Scan for the cell matching the given text and deliver its (x, y) coordinate at center. 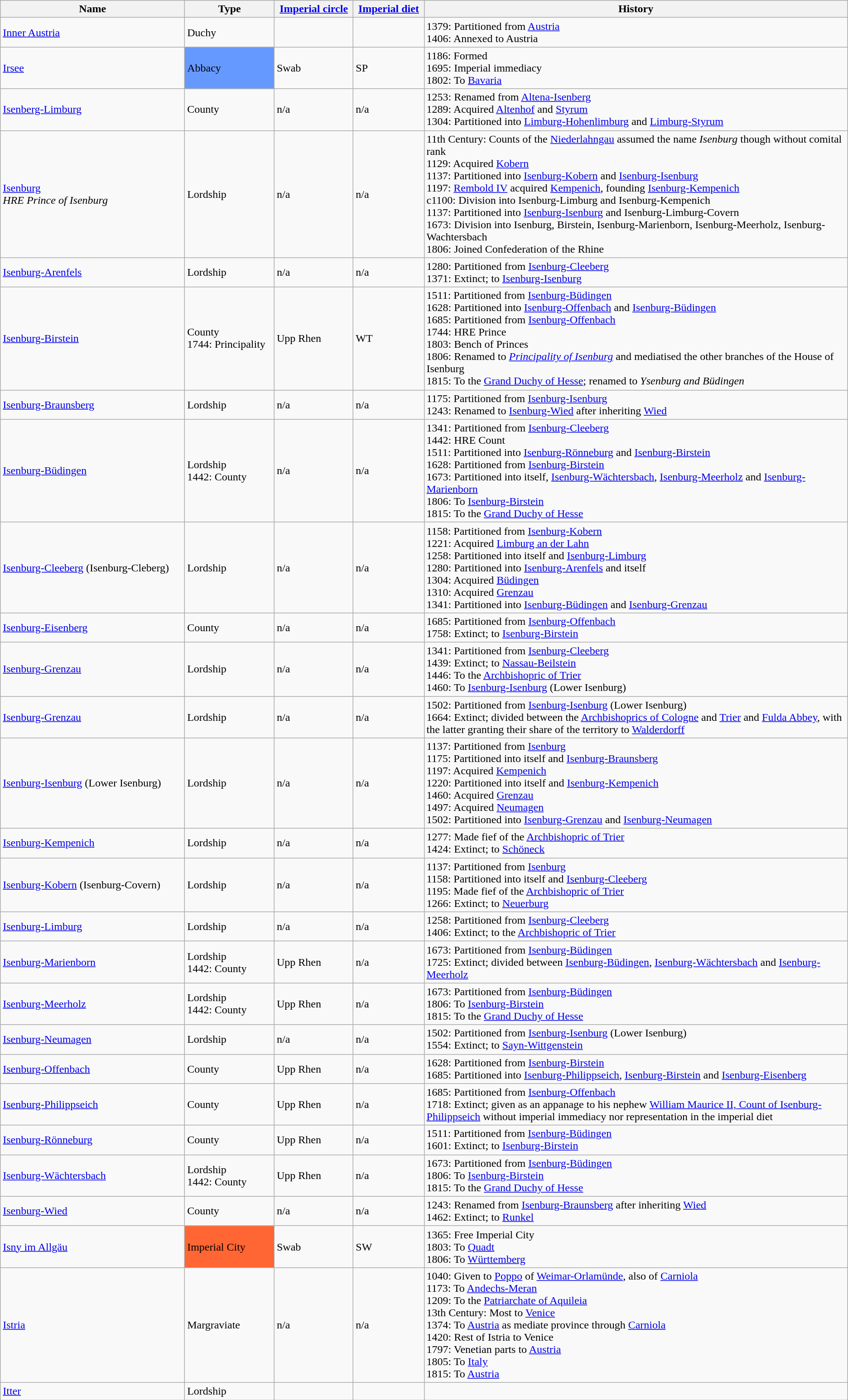
Imperial City (230, 1247)
Isenburg-Wied (92, 1211)
1502: Partitioned from Isenburg-Isenburg (Lower Isenburg)1554: Extinct; to Sayn-Wittgenstein (636, 1040)
IsenburgHRE Prince of Isenburg (92, 194)
Isenburg-Neumagen (92, 1040)
Isenberg-Limburg (92, 110)
Isenburg-Arenfels (92, 273)
1511: Partitioned from Isenburg-Büdingen1601: Extinct; to Isenburg-Birstein (636, 1140)
Isenburg-Kobern (Isenburg-Covern) (92, 885)
1186: Formed1695: Imperial immediacy1802: To Bavaria (636, 68)
Isenburg-Offenbach (92, 1069)
Imperial circle (313, 9)
1258: Partitioned from Isenburg-Cleeberg1406: Extinct; to the Archbishopric of Trier (636, 926)
1379: Partitioned from Austria1406: Annexed to Austria (636, 33)
Abbacy (230, 68)
1253: Renamed from Altena-Isenberg1289: Acquired Altenhof and Styrum1304: Partitioned into Limburg-Hohenlimburg and Limburg-Styrum (636, 110)
1277: Made fief of the Archbishopric of Trier1424: Extinct; to Schöneck (636, 843)
1673: Partitioned from Isenburg-Büdingen1725: Extinct; divided between Isenburg-Büdingen, Isenburg-Wächtersbach and Isenburg-Meerholz (636, 962)
1365: Free Imperial City1803: To Quadt1806: To Württemberg (636, 1247)
Isenburg-Büdingen (92, 471)
1280: Partitioned from Isenburg-Cleeberg1371: Extinct; to Isenburg-Isenburg (636, 273)
SW (389, 1247)
Isenburg-Meerholz (92, 1004)
Isenburg-Wächtersbach (92, 1175)
Itter (92, 1391)
1628: Partitioned from Isenburg-Birstein1685: Partitioned into Isenburg-Philippseich, Isenburg-Birstein and Isenburg-Eisenberg (636, 1069)
Imperial diet (389, 9)
1685: Partitioned from Isenburg-Offenbach1758: Extinct; to Isenburg-Birstein (636, 628)
Inner Austria (92, 33)
History (636, 9)
Isenburg-Eisenberg (92, 628)
County1744: Principality (230, 339)
Duchy (230, 33)
Istria (92, 1325)
Isenburg-Marienborn (92, 962)
Isenburg-Philippseich (92, 1104)
Isenburg-Cleeberg (Isenburg-Cleberg) (92, 567)
Isenburg-Kempenich (92, 843)
Isenburg-Limburg (92, 926)
Isenburg-Rönneburg (92, 1140)
1243: Renamed from Isenburg-Braunsberg after inheriting Wied1462: Extinct; to Runkel (636, 1211)
Margraviate (230, 1325)
1175: Partitioned from Isenburg-Isenburg1243: Renamed to Isenburg-Wied after inheriting Wied (636, 405)
Type (230, 9)
Isenburg-Birstein (92, 339)
Irsee (92, 68)
Isenburg-Braunsberg (92, 405)
Isny im Allgäu (92, 1247)
Isenburg-Isenburg (Lower Isenburg) (92, 783)
Name (92, 9)
WT (389, 339)
SP (389, 68)
